Capture the cell that displays the provided text and extract its (x, y) central coordinate. 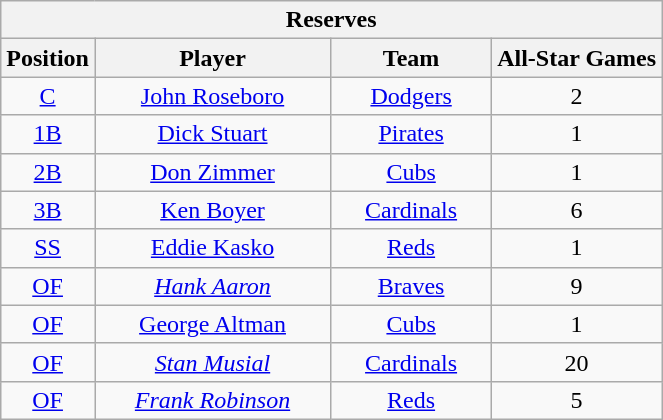
Eddie Kasko (212, 248)
9 (577, 286)
Stan Musial (212, 362)
Braves (412, 286)
Position (48, 58)
3B (48, 210)
Frank Robinson (212, 400)
6 (577, 210)
John Roseboro (212, 96)
Player (212, 58)
Hank Aaron (212, 286)
Don Zimmer (212, 172)
Pirates (412, 134)
Dodgers (412, 96)
All-Star Games (577, 58)
Ken Boyer (212, 210)
5 (577, 400)
Reserves (332, 20)
2 (577, 96)
C (48, 96)
Team (412, 58)
Dick Stuart (212, 134)
SS (48, 248)
2B (48, 172)
20 (577, 362)
George Altman (212, 324)
1B (48, 134)
